From the cell containing the given text, extract its center point as [x, y] coordinate. 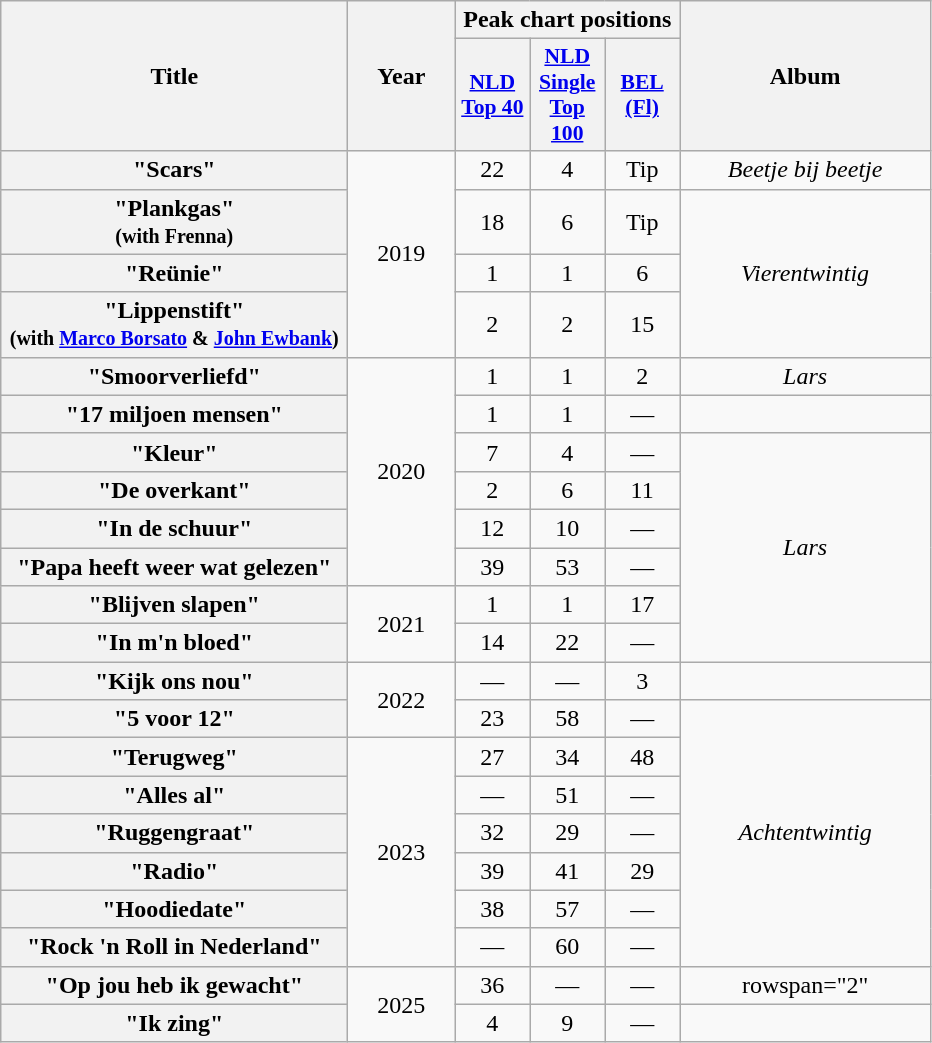
2025 [402, 1004]
14 [492, 643]
"Ruggengraat" [174, 833]
"Kleur" [174, 452]
17 [642, 605]
53 [568, 567]
"De overkant" [174, 490]
"Kijk ons nou" [174, 681]
"Radio" [174, 871]
48 [642, 757]
Album [806, 76]
Title [174, 76]
"Hoodiedate" [174, 909]
BEL(Fl) [642, 95]
"In de schuur" [174, 528]
51 [568, 795]
9 [568, 1023]
34 [568, 757]
Year [402, 76]
"Terugweg" [174, 757]
"Blijven slapen" [174, 605]
2021 [402, 624]
10 [568, 528]
23 [492, 719]
11 [642, 490]
2019 [402, 254]
"Scars" [174, 170]
2020 [402, 471]
"17 miljoen mensen" [174, 414]
38 [492, 909]
60 [568, 947]
32 [492, 833]
18 [492, 222]
"Reünie" [174, 273]
58 [568, 719]
NLDTop 40 [492, 95]
Achtentwintig [806, 833]
Peak chart positions [568, 20]
27 [492, 757]
"Op jou heb ik gewacht" [174, 985]
"Papa heeft weer wat gelezen" [174, 567]
12 [492, 528]
"Plankgas" (with Frenna) [174, 222]
"5 voor 12" [174, 719]
"Smoorverliefd" [174, 376]
3 [642, 681]
2022 [402, 700]
Beetje bij beetje [806, 170]
2023 [402, 852]
rowspan="2" [806, 985]
57 [568, 909]
7 [492, 452]
"Ik zing" [174, 1023]
36 [492, 985]
Vierentwintig [806, 273]
15 [642, 324]
41 [568, 871]
"Lippenstift"(with Marco Borsato & John Ewbank) [174, 324]
"Rock 'n Roll in Nederland" [174, 947]
NLDSingleTop 100 [568, 95]
"In m'n bloed" [174, 643]
"Alles al" [174, 795]
